Search for the cell housing the specified text and yield its [X, Y] center coordinate. 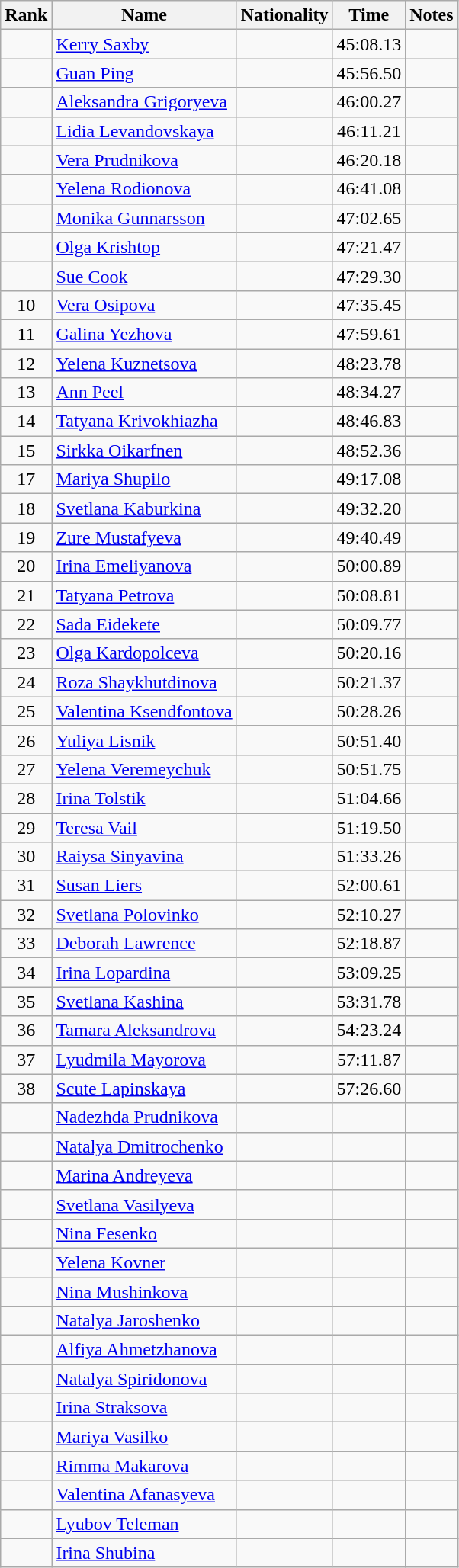
53:31.78 [369, 1002]
Irina Shubina [144, 1553]
46:11.21 [369, 131]
Monika Gunnarsson [144, 218]
10 [26, 305]
12 [26, 364]
Nationality [284, 15]
45:08.13 [369, 44]
Tatyana Petrova [144, 595]
Sue Cook [144, 276]
48:52.36 [369, 451]
53:09.25 [369, 973]
Roza Shaykhutdinova [144, 682]
54:23.24 [369, 1031]
Aleksandra Grigoryeva [144, 102]
51:33.26 [369, 857]
50:21.37 [369, 682]
50:08.81 [369, 595]
Notes [432, 15]
50:28.26 [369, 711]
Scute Lapinskaya [144, 1089]
34 [26, 973]
18 [26, 508]
14 [26, 422]
49:32.20 [369, 508]
36 [26, 1031]
Guan Ping [144, 73]
Rank [26, 15]
13 [26, 393]
Olga Krishtop [144, 247]
45:56.50 [369, 73]
Nina Mushinkova [144, 1292]
49:40.49 [369, 537]
48:46.83 [369, 422]
Olga Kardopolceva [144, 653]
Svetlana Kashina [144, 1002]
51:04.66 [369, 798]
Raiysa Sinyavina [144, 857]
Natalya Spiridonova [144, 1379]
46:00.27 [369, 102]
Irina Tolstik [144, 798]
48:34.27 [369, 393]
Tatyana Krivokhiazha [144, 422]
Nina Fesenko [144, 1233]
19 [26, 537]
15 [26, 451]
30 [26, 857]
Kerry Saxby [144, 44]
Deborah Lawrence [144, 944]
Vera Prudnikova [144, 160]
Lyubov Teleman [144, 1524]
35 [26, 1002]
Irina Emeliyanova [144, 566]
17 [26, 479]
52:18.87 [369, 944]
47:59.61 [369, 334]
50:51.75 [369, 769]
Yelena Rodionova [144, 189]
Name [144, 15]
Galina Yezhova [144, 334]
Tamara Aleksandrova [144, 1031]
47:35.45 [369, 305]
49:17.08 [369, 479]
24 [26, 682]
Svetlana Vasilyeva [144, 1204]
33 [26, 944]
Valentina Ksendfontova [144, 711]
52:10.27 [369, 915]
Natalya Jaroshenko [144, 1321]
50:00.89 [369, 566]
22 [26, 624]
37 [26, 1060]
Nadezhda Prudnikova [144, 1117]
Susan Liers [144, 886]
Svetlana Kaburkina [144, 508]
25 [26, 711]
Yuliya Lisnik [144, 740]
52:00.61 [369, 886]
Lidia Levandovskaya [144, 131]
Yelena Kovner [144, 1262]
50:51.40 [369, 740]
32 [26, 915]
Zure Mustafyeva [144, 537]
11 [26, 334]
57:11.87 [369, 1060]
31 [26, 886]
Mariya Vasilko [144, 1437]
Valentina Afanasyeva [144, 1495]
Yelena Veremeychuk [144, 769]
46:20.18 [369, 160]
Rimma Makarova [144, 1466]
Marina Andreyeva [144, 1175]
20 [26, 566]
Sirkka Oikarfnen [144, 451]
21 [26, 595]
50:09.77 [369, 624]
48:23.78 [369, 364]
Alfiya Ahmetzhanova [144, 1350]
47:29.30 [369, 276]
Mariya Shupilo [144, 479]
Lyudmila Mayorova [144, 1060]
Sada Eidekete [144, 624]
28 [26, 798]
57:26.60 [369, 1089]
Irina Straksova [144, 1408]
Ann Peel [144, 393]
29 [26, 827]
27 [26, 769]
47:21.47 [369, 247]
Natalya Dmitrochenko [144, 1146]
47:02.65 [369, 218]
46:41.08 [369, 189]
Svetlana Polovinko [144, 915]
26 [26, 740]
50:20.16 [369, 653]
51:19.50 [369, 827]
Time [369, 15]
Yelena Kuznetsova [144, 364]
38 [26, 1089]
Vera Osipova [144, 305]
Teresa Vail [144, 827]
Irina Lopardina [144, 973]
23 [26, 653]
